Find where the given text appears and provide that cell's center as (x, y) coordinate. 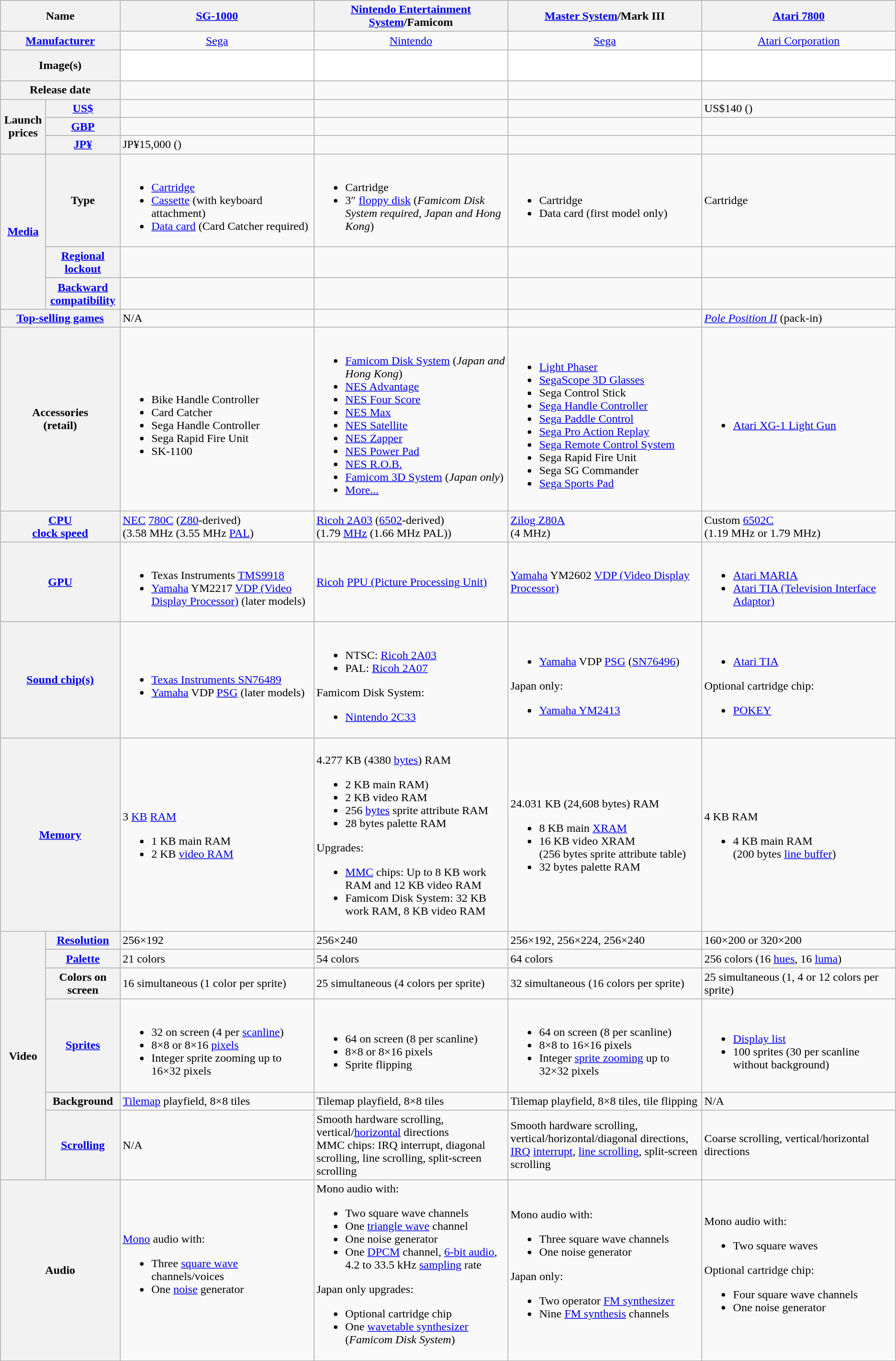
64 colors (605, 959)
Pole Position II (pack-in) (798, 318)
Accessories(retail) (60, 419)
JP¥15,000 () (217, 145)
Yamaha YM2602 VDP (Video Display Processor) (605, 582)
Master System/Mark III (605, 16)
SG-1000 (217, 16)
Smooth hardware scrolling, vertical/horizontal directionsMMC chips: IRQ interrupt, diagonal scrolling, line scrolling, split‑screen scrolling (411, 1145)
CPUclock speed (60, 526)
32 on screen (4 per scanline)8×8 or 8×16 pixelsInteger sprite zooming up to 16×32 pixels (217, 1045)
CartridgeCassette (with keyboard attachment)Data card (Card Catcher required) (217, 200)
Atari 7800 (798, 16)
Image(s) (60, 65)
25 simultaneous (4 colors per sprite) (411, 984)
24.031 KB (24,608 bytes) RAM8 KB main XRAM16 KB video XRAM(256 bytes sprite attribute table)32 bytes palette RAM (605, 835)
GBP (82, 126)
CartridgeData card (first model only) (605, 200)
Audio (60, 1270)
64 on screen (8 per scanline)8×8 or 8×16 pixelsSprite flipping (411, 1045)
4 KB RAM4 KB main RAM(200 bytes line buffer) (798, 835)
Memory (60, 835)
25 simultaneous (1, 4 or 12 colors per sprite) (798, 984)
Bike Handle ControllerCard CatcherSega Handle ControllerSega Rapid Fire UnitSK-1100 (217, 419)
NTSC: Ricoh 2A03PAL: Ricoh 2A07Famicom Disk System:Nintendo 2C33 (411, 680)
Atari Corporation (798, 41)
Mono audio with:Two square wavesOptional cartridge chip:Four square wave channelsOne noise generator (798, 1270)
Launch prices (23, 126)
Cartridge3″ floppy disk (Famicom Disk System required, Japan and Hong Kong) (411, 200)
3 KB RAM1 KB main RAM2 KB video RAM (217, 835)
US$ (82, 108)
Zilog Z80A(4 MHz) (605, 526)
Coarse scrolling, vertical/horizontal directions (798, 1145)
Texas Instruments SN76489Yamaha VDP PSG (later models) (217, 680)
32 simultaneous (16 colors per sprite) (605, 984)
Cartridge (798, 200)
Yamaha VDP PSG (SN76496)Japan only:Yamaha YM2413 (605, 680)
Resolution (82, 941)
Smooth hardware scrolling, vertical/horizontal/diagonal directions, IRQ interrupt, line scrolling, split‑screen scrolling (605, 1145)
Sound chip(s) (60, 680)
Release date (60, 90)
Mono audio with:Three square wave channels/voicesOne noise generator (217, 1270)
Ricoh 2A03 (6502-derived)(1.79 MHz (1.66 MHz PAL)) (411, 526)
256×240 (411, 941)
Name (60, 16)
US$140 () (798, 108)
Nintendo (411, 41)
Atari MARIAAtari TIA (Television Interface Adaptor) (798, 582)
GPU (60, 582)
256×192 (217, 941)
Display list100 sprites (30 per scanline without background) (798, 1045)
21 colors (217, 959)
16 simultaneous (1 color per sprite) (217, 984)
Media (23, 231)
Scrolling (82, 1145)
JP¥ (82, 145)
Palette (82, 959)
Texas Instruments TMS9918Yamaha YM2217 VDP (Video Display Processor) (later models) (217, 582)
Type (82, 200)
Colors on screen (82, 984)
Backward compatibility (82, 293)
54 colors (411, 959)
Atari TIAOptional cartridge chip:POKEY (798, 680)
Nintendo Entertainment System/Famicom (411, 16)
Ricoh PPU (Picture Processing Unit) (411, 582)
256 colors (16 hues, 16 luma) (798, 959)
64 on screen (8 per scanline)8×8 to 16×16 pixelsInteger sprite zooming up to 32×32 pixels (605, 1045)
Custom 6502C(1.19 MHz or 1.79 MHz) (798, 526)
Mono audio with:Three square wave channelsOne noise generatorJapan only:Two operator FM synthesizerNine FM synthesis channels (605, 1270)
160×200 or 320×200 (798, 941)
Sprites (82, 1045)
Top-selling games (60, 318)
Background (82, 1101)
Tilemap playfield, 8×8 tiles, tile flipping (605, 1101)
NEC 780C (Z80-derived)(3.58 MHz (3.55 MHz PAL) (217, 526)
Video (23, 1055)
Atari XG-1 Light Gun (798, 419)
256×192, 256×224, 256×240 (605, 941)
Regional lockout (82, 262)
Manufacturer (60, 41)
